Return [x, y] of the center of cell containing provided text 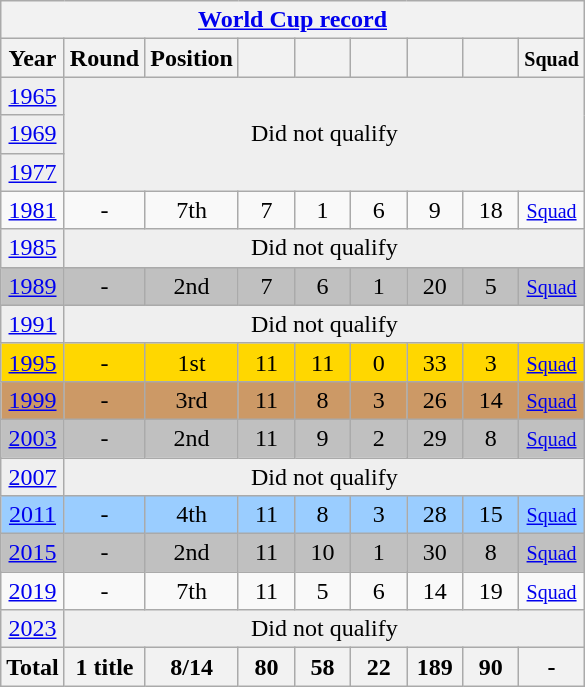
0 [379, 362]
1985 [33, 248]
1995 [33, 362]
2011 [33, 515]
26 [435, 400]
10 [323, 553]
29 [435, 438]
1st [192, 362]
4th [192, 515]
22 [379, 667]
Round [104, 58]
3rd [192, 400]
33 [435, 362]
1977 [33, 172]
1989 [33, 286]
2007 [33, 477]
1981 [33, 210]
World Cup record [293, 20]
1969 [33, 134]
8/14 [192, 667]
2023 [33, 629]
15 [491, 515]
1 title [104, 667]
189 [435, 667]
28 [435, 515]
2019 [33, 591]
30 [435, 553]
2003 [33, 438]
18 [491, 210]
19 [491, 591]
2 [379, 438]
80 [266, 667]
Year [33, 58]
2015 [33, 553]
58 [323, 667]
Position [192, 58]
1999 [33, 400]
Total [33, 667]
1965 [33, 96]
20 [435, 286]
90 [491, 667]
1991 [33, 324]
